Return the [x, y] coordinate for the center point of the cell that contains the specified text.  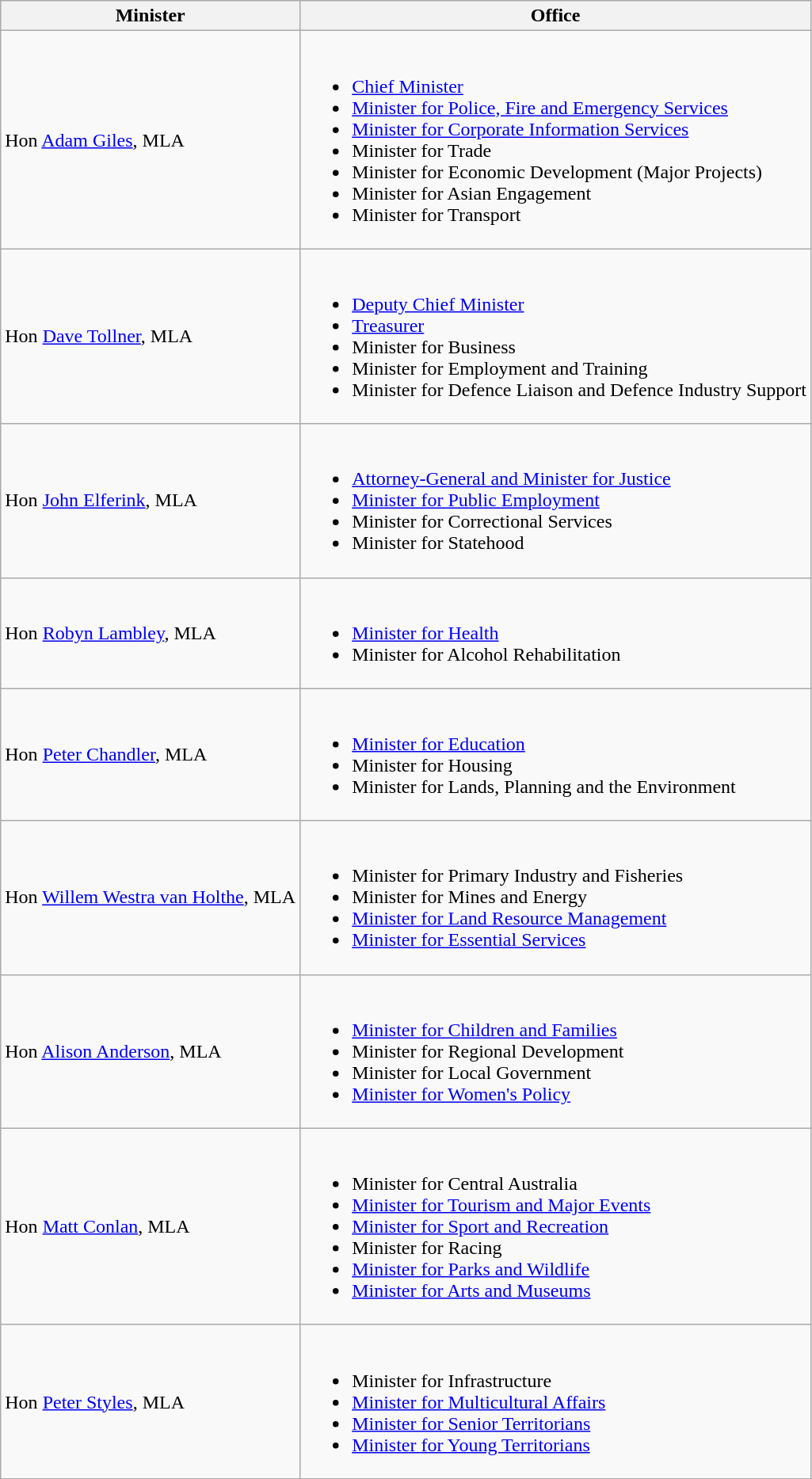
Office [556, 16]
Minister for Primary Industry and FisheriesMinister for Mines and EnergyMinister for Land Resource ManagementMinister for Essential Services [556, 898]
Deputy Chief MinisterTreasurerMinister for BusinessMinister for Employment and TrainingMinister for Defence Liaison and Defence Industry Support [556, 336]
Minister for Children and FamiliesMinister for Regional DevelopmentMinister for Local GovernmentMinister for Women's Policy [556, 1051]
Hon John Elferink, MLA [151, 501]
Hon Matt Conlan, MLA [151, 1226]
Minister for HealthMinister for Alcohol Rehabilitation [556, 633]
Hon Dave Tollner, MLA [151, 336]
Minister for InfrastructureMinister for Multicultural AffairsMinister for Senior TerritoriansMinister for Young Territorians [556, 1401]
Minister for EducationMinister for HousingMinister for Lands, Planning and the Environment [556, 754]
Hon Willem Westra van Holthe, MLA [151, 898]
Hon Robyn Lambley, MLA [151, 633]
Hon Alison Anderson, MLA [151, 1051]
Hon Peter Styles, MLA [151, 1401]
Hon Peter Chandler, MLA [151, 754]
Minister [151, 16]
Hon Adam Giles, MLA [151, 139]
Attorney-General and Minister for JusticeMinister for Public EmploymentMinister for Correctional ServicesMinister for Statehood [556, 501]
